Locate the cell with the specified text and output its (X, Y) center coordinate. 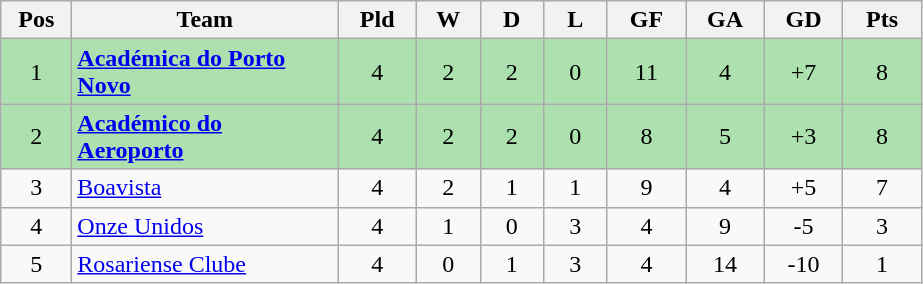
+3 (804, 136)
Rosariense Clube (205, 264)
Pld (378, 20)
GD (804, 20)
D (512, 20)
Académico do Aeroporto (205, 136)
L (576, 20)
W (448, 20)
-5 (804, 226)
+5 (804, 188)
Pts (882, 20)
GF (646, 20)
-10 (804, 264)
Académica do Porto Novo (205, 72)
Pos (36, 20)
Boavista (205, 188)
Team (205, 20)
GA (726, 20)
11 (646, 72)
Onze Unidos (205, 226)
7 (882, 188)
14 (726, 264)
+7 (804, 72)
